Detect which cell encompasses the target text, then output its (X, Y) center coordinate. 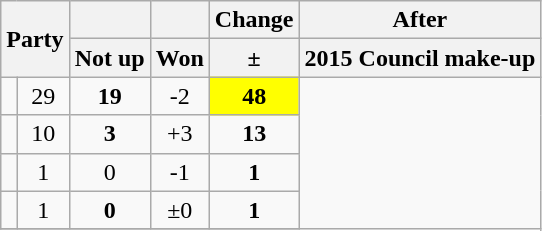
Not up (110, 58)
29 (43, 96)
Party (35, 39)
± (254, 58)
After (420, 20)
2015 Council make-up (420, 58)
-2 (180, 96)
Won (180, 58)
10 (43, 134)
-1 (180, 172)
+3 (180, 134)
19 (110, 96)
±0 (180, 210)
13 (254, 134)
3 (110, 134)
Change (254, 20)
48 (254, 96)
